Capture the cell that displays the provided text and extract its [X, Y] central coordinate. 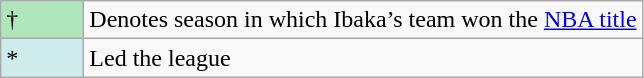
† [42, 20]
Led the league [363, 58]
Denotes season in which Ibaka’s team won the NBA title [363, 20]
* [42, 58]
